Find where the given text appears and provide that cell's center as [X, Y] coordinate. 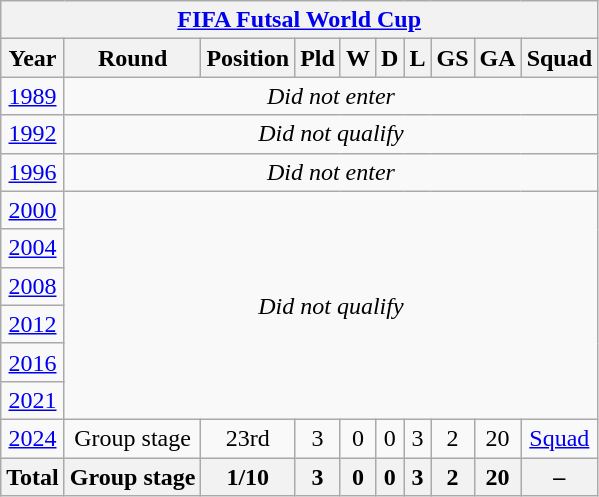
Total [33, 477]
Year [33, 58]
D [389, 58]
W [358, 58]
2016 [33, 362]
2012 [33, 324]
Round [132, 58]
2004 [33, 248]
L [418, 58]
2024 [33, 438]
1992 [33, 134]
FIFA Futsal World Cup [300, 20]
Pld [318, 58]
1996 [33, 172]
2021 [33, 400]
23rd [248, 438]
1989 [33, 96]
GA [498, 58]
Position [248, 58]
– [559, 477]
GS [452, 58]
2008 [33, 286]
2000 [33, 210]
1/10 [248, 477]
